Return (x, y) of the center of cell containing provided text 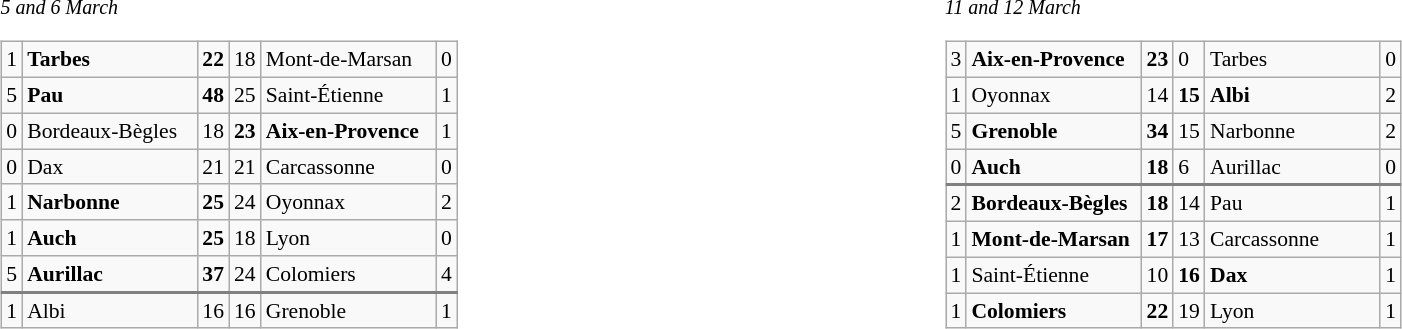
48 (213, 95)
17 (1158, 239)
37 (213, 274)
19 (1189, 311)
13 (1189, 239)
6 (1189, 167)
4 (446, 274)
10 (1158, 275)
3 (956, 60)
34 (1158, 131)
